For the text-containing cell, return its midpoint in (x, y) coordinate format. 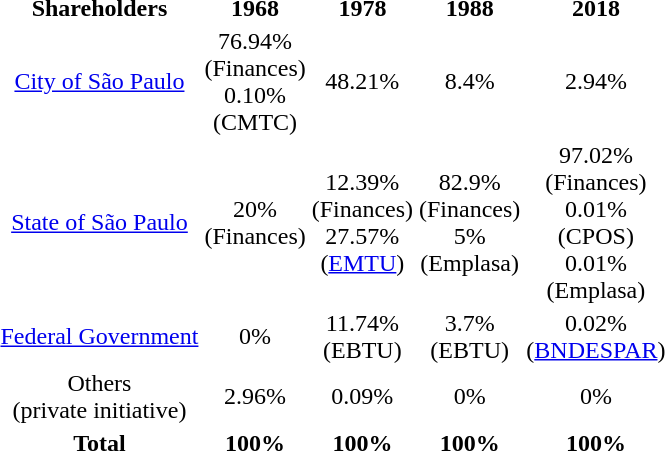
76.94%(Finances)0.10%(CMTC) (255, 82)
8.4% (470, 82)
0.09% (362, 396)
3.7%(EBTU) (470, 336)
11.74%(EBTU) (362, 336)
20%(Finances) (255, 222)
48.21% (362, 82)
2.96% (255, 396)
12.39%(Finances)27.57%(EMTU) (362, 222)
82.9%(Finances)5%(Emplasa) (470, 222)
